Pinpoint the cell where the given text exists, returning its [X, Y] midpoint coordinate. 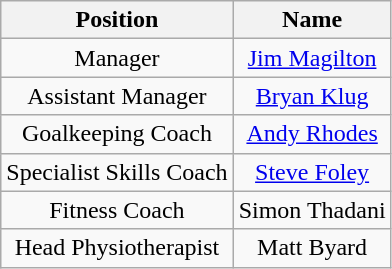
Andy Rhodes [312, 134]
Position [117, 20]
Manager [117, 58]
Specialist Skills Coach [117, 172]
Head Physiotherapist [117, 248]
Assistant Manager [117, 96]
Name [312, 20]
Steve Foley [312, 172]
Jim Magilton [312, 58]
Goalkeeping Coach [117, 134]
Bryan Klug [312, 96]
Fitness Coach [117, 210]
Simon Thadani [312, 210]
Matt Byard [312, 248]
